Capture the cell that displays the provided text and extract its (x, y) central coordinate. 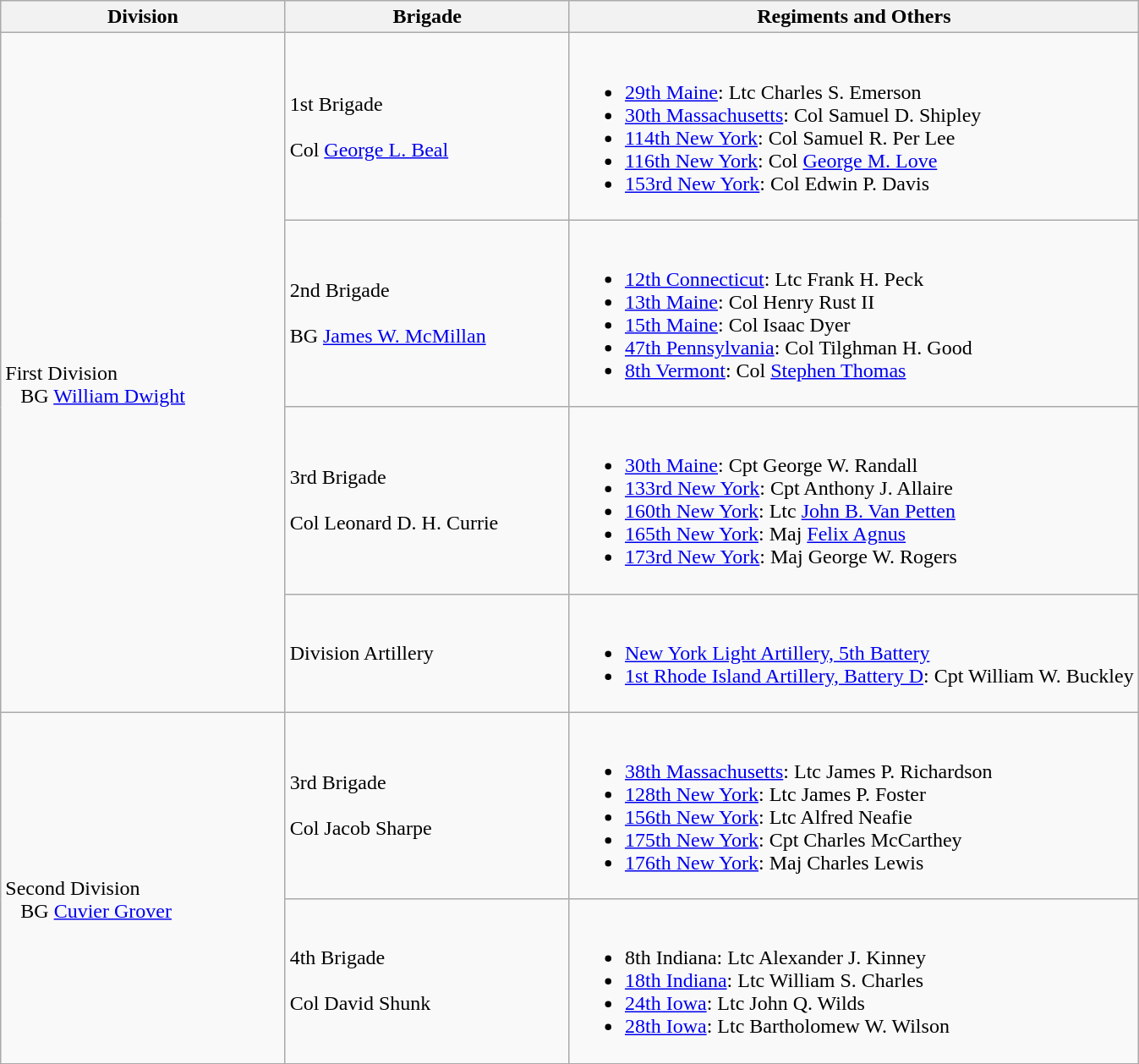
8th Indiana: Ltc Alexander J. Kinney18th Indiana: Ltc William S. Charles24th Iowa: Ltc John Q. Wilds28th Iowa: Ltc Bartholomew W. Wilson (854, 981)
First Division BG William Dwight (143, 372)
Second Division BG Cuvier Grover (143, 888)
1st Brigade Col George L. Beal (427, 127)
3rd Brigade Col Jacob Sharpe (427, 805)
3rd Brigade Col Leonard D. H. Currie (427, 501)
Regiments and Others (854, 17)
Brigade (427, 17)
New York Light Artillery, 5th Battery1st Rhode Island Artillery, Battery D: Cpt William W. Buckley (854, 653)
Division Artillery (427, 653)
4th Brigade Col David Shunk (427, 981)
Division (143, 17)
2nd Brigade BG James W. McMillan (427, 313)
